For the text-containing cell, return its midpoint in [X, Y] coordinate format. 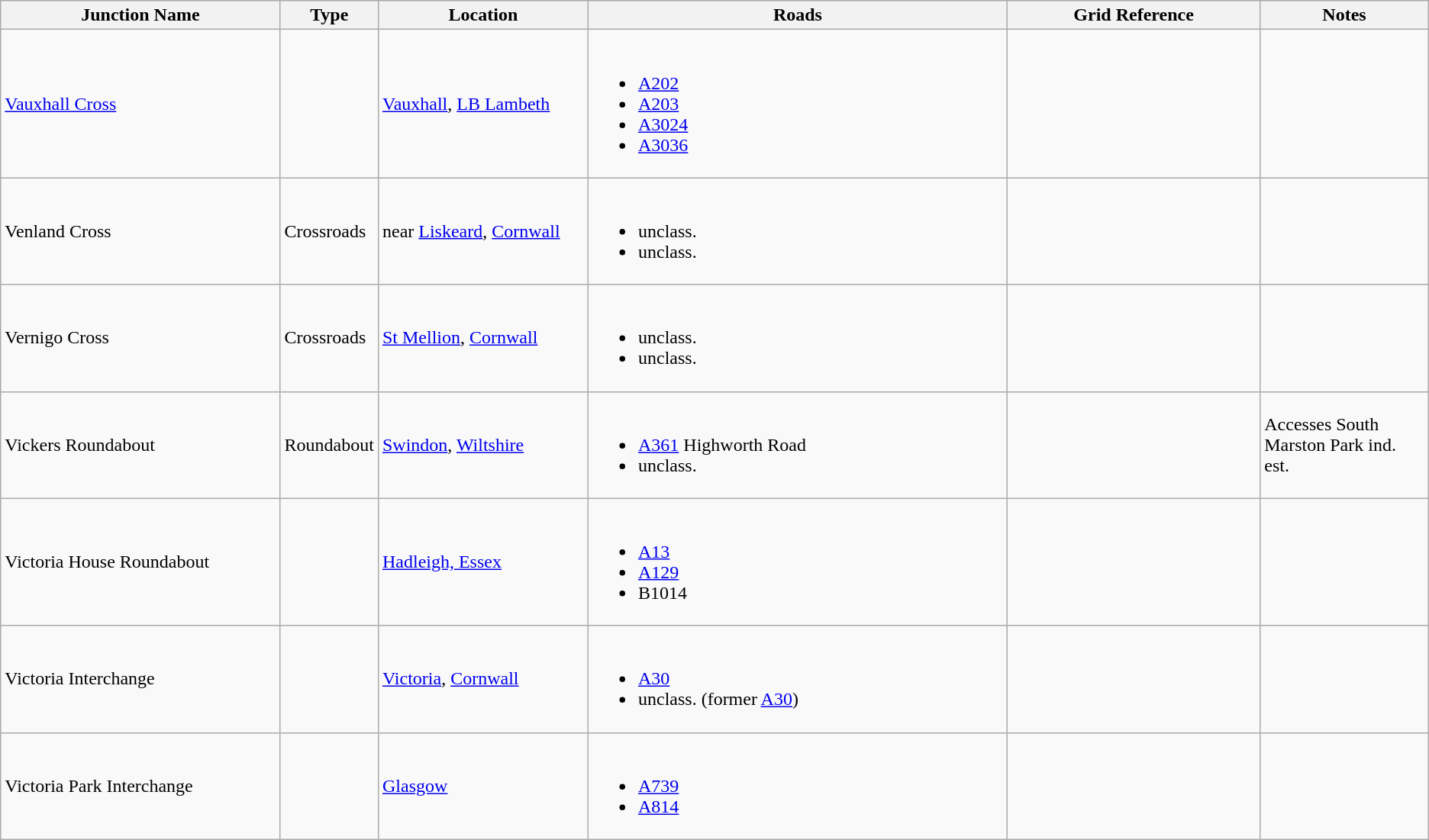
St Mellion, Cornwall [482, 338]
Swindon, Wiltshire [482, 445]
Vauxhall, LB Lambeth [482, 104]
A361 Highworth Roadunclass. [797, 445]
Type [329, 15]
Glasgow [482, 786]
Victoria Interchange [140, 679]
Hadleigh, Essex [482, 562]
Location [482, 15]
A30unclass. (former A30) [797, 679]
Venland Cross [140, 231]
Roundabout [329, 445]
Vernigo Cross [140, 338]
Notes [1344, 15]
A739A814 [797, 786]
near Liskeard, Cornwall [482, 231]
Victoria Park Interchange [140, 786]
Junction Name [140, 15]
Grid Reference [1133, 15]
A13A129B1014 [797, 562]
Roads [797, 15]
Victoria House Roundabout [140, 562]
Accesses South Marston Park ind. est. [1344, 445]
Vickers Roundabout [140, 445]
Vauxhall Cross [140, 104]
Victoria, Cornwall [482, 679]
A202A203A3024A3036 [797, 104]
